Output the [x, y] coordinate of the center of the cell containing the given text.  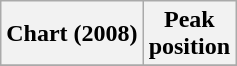
Peakposition [189, 34]
Chart (2008) [72, 34]
